From the cell containing the given text, extract its center point as [X, Y] coordinate. 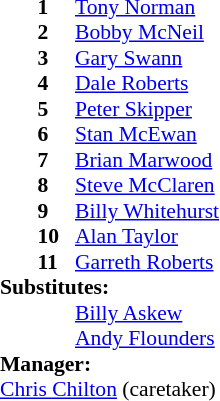
3 [57, 58]
5 [57, 109]
6 [57, 135]
7 [57, 160]
9 [57, 211]
8 [57, 185]
2 [57, 33]
11 [57, 262]
4 [57, 83]
10 [57, 237]
